Return the (x, y) coordinate for the center point of the cell that contains the specified text.  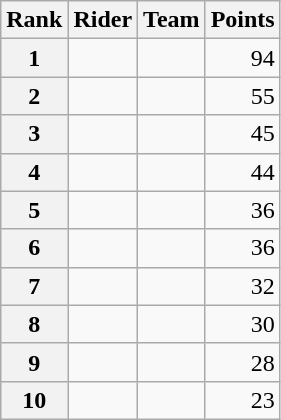
44 (242, 172)
9 (34, 362)
Rank (34, 20)
30 (242, 324)
6 (34, 248)
4 (34, 172)
2 (34, 96)
55 (242, 96)
8 (34, 324)
3 (34, 134)
Team (172, 20)
32 (242, 286)
Points (242, 20)
28 (242, 362)
10 (34, 400)
Rider (103, 20)
1 (34, 58)
5 (34, 210)
23 (242, 400)
45 (242, 134)
7 (34, 286)
94 (242, 58)
